Return [X, Y] of the center of cell containing provided text 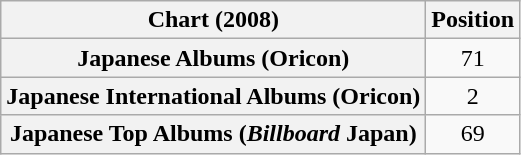
69 [473, 134]
Chart (2008) [214, 20]
Japanese International Albums (Oricon) [214, 96]
71 [473, 58]
Japanese Top Albums (Billboard Japan) [214, 134]
2 [473, 96]
Position [473, 20]
Japanese Albums (Oricon) [214, 58]
